Identify which cell holds the provided text, then report its (X, Y) central coordinate. 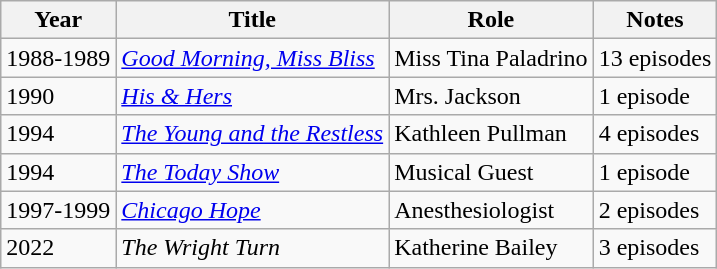
Title (252, 20)
1988-1989 (58, 58)
Year (58, 20)
The Young and the Restless (252, 134)
Chicago Hope (252, 210)
Miss Tina Paladrino (491, 58)
Mrs. Jackson (491, 96)
His & Hers (252, 96)
Anesthesiologist (491, 210)
Role (491, 20)
4 episodes (655, 134)
Musical Guest (491, 172)
2022 (58, 248)
Notes (655, 20)
1997-1999 (58, 210)
3 episodes (655, 248)
Katherine Bailey (491, 248)
The Wright Turn (252, 248)
Kathleen Pullman (491, 134)
The Today Show (252, 172)
1990 (58, 96)
Good Morning, Miss Bliss (252, 58)
2 episodes (655, 210)
13 episodes (655, 58)
